For the text-containing cell, return its midpoint in [x, y] coordinate format. 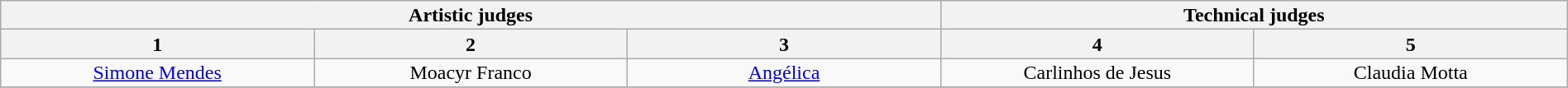
Artistic judges [471, 15]
5 [1411, 44]
Simone Mendes [157, 72]
Carlinhos de Jesus [1097, 72]
2 [471, 44]
Moacyr Franco [471, 72]
Angélica [784, 72]
1 [157, 44]
4 [1097, 44]
Claudia Motta [1411, 72]
Technical judges [1254, 15]
3 [784, 44]
